Detect which cell encompasses the target text, then output its (X, Y) center coordinate. 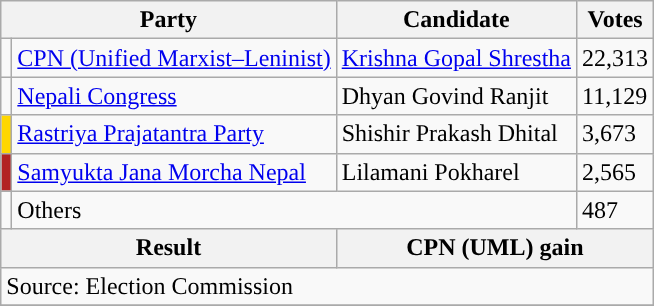
Candidate (456, 20)
Result (168, 248)
Rastriya Prajatantra Party (174, 134)
Source: Election Commission (328, 286)
2,565 (616, 172)
Nepali Congress (174, 96)
11,129 (616, 96)
Shishir Prakash Dhital (456, 134)
Lilamani Pokharel (456, 172)
Party (168, 20)
CPN (Unified Marxist–Leninist) (174, 58)
22,313 (616, 58)
487 (616, 210)
CPN (UML) gain (494, 248)
Krishna Gopal Shrestha (456, 58)
3,673 (616, 134)
Votes (616, 20)
Samyukta Jana Morcha Nepal (174, 172)
Others (294, 210)
Dhyan Govind Ranjit (456, 96)
